Return the (X, Y) coordinate for the center point of the cell that contains the specified text.  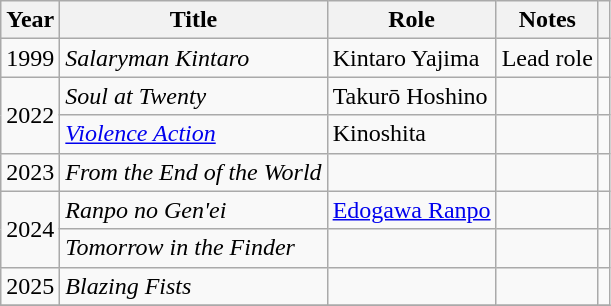
2022 (30, 115)
Salaryman Kintaro (194, 58)
From the End of the World (194, 172)
Takurō Hoshino (412, 96)
Lead role (547, 58)
Kintaro Yajima (412, 58)
2023 (30, 172)
2024 (30, 229)
Blazing Fists (194, 286)
1999 (30, 58)
Title (194, 20)
Notes (547, 20)
Tomorrow in the Finder (194, 248)
2025 (30, 286)
Edogawa Ranpo (412, 210)
Violence Action (194, 134)
Soul at Twenty (194, 96)
Role (412, 20)
Year (30, 20)
Ranpo no Gen'ei (194, 210)
Kinoshita (412, 134)
